Output the (x, y) coordinate of the center of the cell containing the given text.  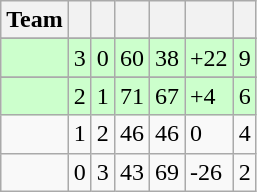
38 (166, 58)
69 (166, 172)
+4 (210, 96)
9 (244, 58)
60 (132, 58)
-26 (210, 172)
4 (244, 134)
+22 (210, 58)
6 (244, 96)
Team (35, 20)
43 (132, 172)
71 (132, 96)
67 (166, 96)
